Scan for the cell matching the given text and deliver its [X, Y] coordinate at center. 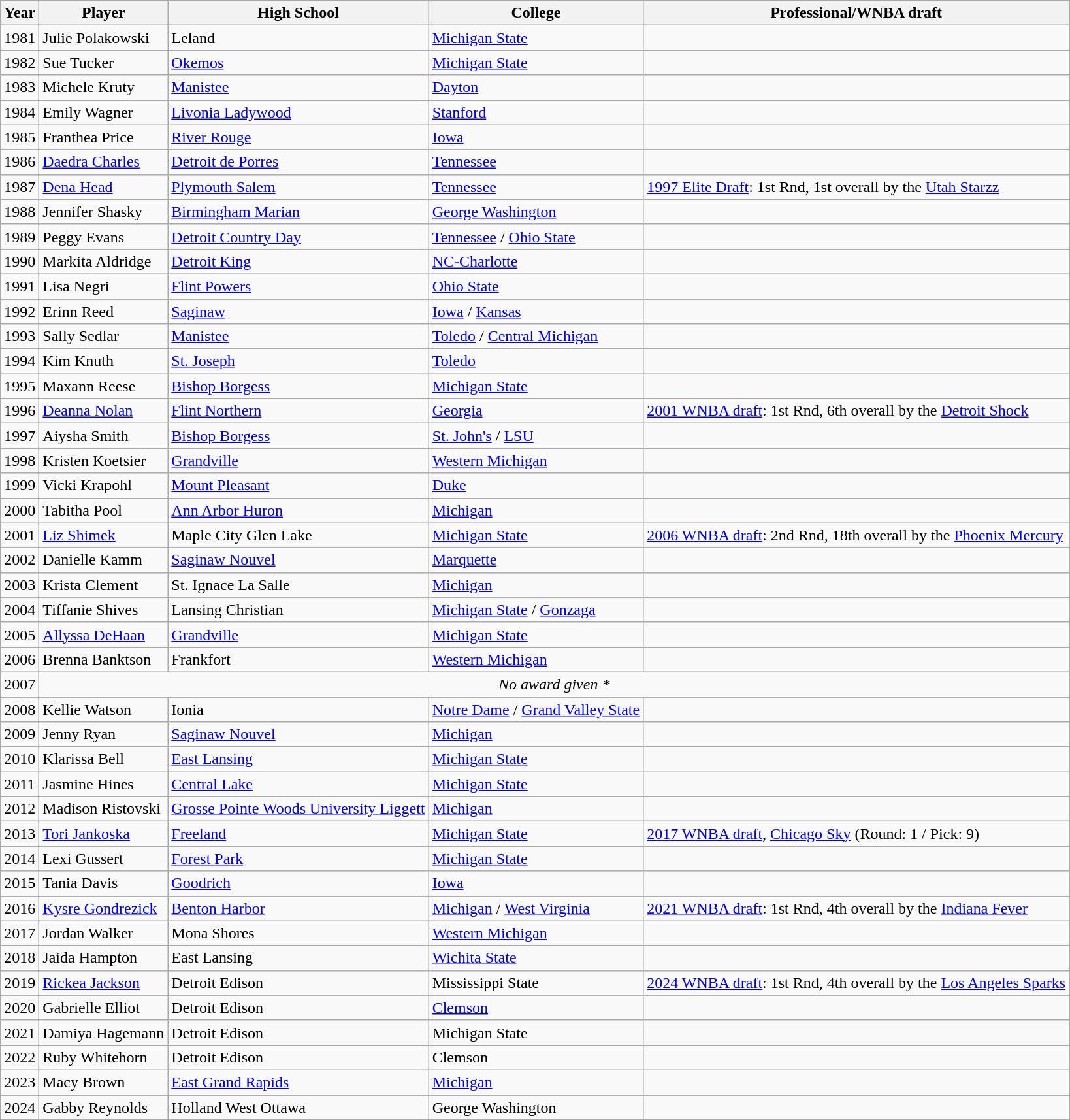
Wichita State [536, 958]
Benton Harbor [298, 908]
2006 [20, 659]
2019 [20, 983]
Plymouth Salem [298, 187]
Erinn Reed [103, 312]
Toledo [536, 361]
Mississippi State [536, 983]
Michigan State / Gonzaga [536, 610]
Stanford [536, 112]
Dayton [536, 88]
Tania Davis [103, 883]
2005 [20, 634]
Krista Clement [103, 585]
Detroit Country Day [298, 237]
1989 [20, 237]
Holland West Ottawa [298, 1108]
Jenny Ryan [103, 734]
Gabby Reynolds [103, 1108]
Tiffanie Shives [103, 610]
Julie Polakowski [103, 38]
Mona Shores [298, 933]
1991 [20, 286]
Rickea Jackson [103, 983]
Grosse Pointe Woods University Liggett [298, 809]
Goodrich [298, 883]
Jasmine Hines [103, 784]
2017 [20, 933]
1997 Elite Draft: 1st Rnd, 1st overall by the Utah Starzz [856, 187]
Markita Aldridge [103, 261]
Michigan / West Virginia [536, 908]
Emily Wagner [103, 112]
East Grand Rapids [298, 1082]
Macy Brown [103, 1082]
No award given * [554, 684]
Lexi Gussert [103, 859]
Kim Knuth [103, 361]
Livonia Ladywood [298, 112]
2010 [20, 759]
2020 [20, 1008]
Tennessee / Ohio State [536, 237]
2021 WNBA draft: 1st Rnd, 4th overall by the Indiana Fever [856, 908]
Maple City Glen Lake [298, 535]
Danielle Kamm [103, 560]
Detroit King [298, 261]
Notre Dame / Grand Valley State [536, 709]
Michele Kruty [103, 88]
1983 [20, 88]
Georgia [536, 411]
Year [20, 13]
Detroit de Porres [298, 162]
Madison Ristovski [103, 809]
1998 [20, 461]
2001 WNBA draft: 1st Rnd, 6th overall by the Detroit Shock [856, 411]
2017 WNBA draft, Chicago Sky (Round: 1 / Pick: 9) [856, 834]
2021 [20, 1032]
Flint Powers [298, 286]
Player [103, 13]
Sue Tucker [103, 63]
Kristen Koetsier [103, 461]
Forest Park [298, 859]
2007 [20, 684]
Kysre Gondrezick [103, 908]
Gabrielle Elliot [103, 1008]
2015 [20, 883]
1986 [20, 162]
Ann Arbor Huron [298, 510]
High School [298, 13]
Jordan Walker [103, 933]
2008 [20, 709]
Jaida Hampton [103, 958]
1996 [20, 411]
1982 [20, 63]
Deanna Nolan [103, 411]
Ohio State [536, 286]
Liz Shimek [103, 535]
2014 [20, 859]
2006 WNBA draft: 2nd Rnd, 18th overall by the Phoenix Mercury [856, 535]
Vicki Krapohl [103, 486]
2001 [20, 535]
Lansing Christian [298, 610]
1981 [20, 38]
College [536, 13]
St. Joseph [298, 361]
Damiya Hagemann [103, 1032]
Ruby Whitehorn [103, 1057]
2013 [20, 834]
Sally Sedlar [103, 337]
2023 [20, 1082]
Duke [536, 486]
1987 [20, 187]
2011 [20, 784]
1997 [20, 436]
Tori Jankoska [103, 834]
Tabitha Pool [103, 510]
Freeland [298, 834]
Marquette [536, 560]
Saginaw [298, 312]
2012 [20, 809]
NC-Charlotte [536, 261]
1999 [20, 486]
Okemos [298, 63]
Professional/WNBA draft [856, 13]
2004 [20, 610]
2022 [20, 1057]
Allyssa DeHaan [103, 634]
1995 [20, 386]
Klarissa Bell [103, 759]
St. John's / LSU [536, 436]
Birmingham Marian [298, 212]
Mount Pleasant [298, 486]
Central Lake [298, 784]
Jennifer Shasky [103, 212]
2003 [20, 585]
Franthea Price [103, 137]
Toledo / Central Michigan [536, 337]
Peggy Evans [103, 237]
1990 [20, 261]
Aiysha Smith [103, 436]
1993 [20, 337]
2024 [20, 1108]
Iowa / Kansas [536, 312]
1988 [20, 212]
Daedra Charles [103, 162]
River Rouge [298, 137]
2000 [20, 510]
Frankfort [298, 659]
Ionia [298, 709]
St. Ignace La Salle [298, 585]
Kellie Watson [103, 709]
1984 [20, 112]
2024 WNBA draft: 1st Rnd, 4th overall by the Los Angeles Sparks [856, 983]
2009 [20, 734]
Leland [298, 38]
Dena Head [103, 187]
2018 [20, 958]
2016 [20, 908]
Flint Northern [298, 411]
1994 [20, 361]
2002 [20, 560]
Maxann Reese [103, 386]
Brenna Banktson [103, 659]
1992 [20, 312]
1985 [20, 137]
Lisa Negri [103, 286]
